Detect which cell encompasses the target text, then output its (x, y) center coordinate. 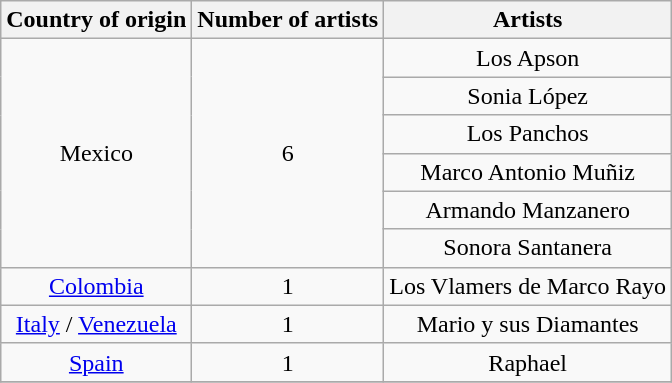
Armando Manzanero (528, 210)
Raphael (528, 362)
Number of artists (288, 20)
Mexico (96, 153)
Spain (96, 362)
Los Apson (528, 58)
Marco Antonio Muñiz (528, 172)
Artists (528, 20)
Colombia (96, 286)
6 (288, 153)
Los Panchos (528, 134)
Sonora Santanera (528, 248)
Mario y sus Diamantes (528, 324)
Los Vlamers de Marco Rayo (528, 286)
Country of origin (96, 20)
Italy / Venezuela (96, 324)
Sonia López (528, 96)
